Return the [x, y] coordinate for the center point of the cell that contains the specified text.  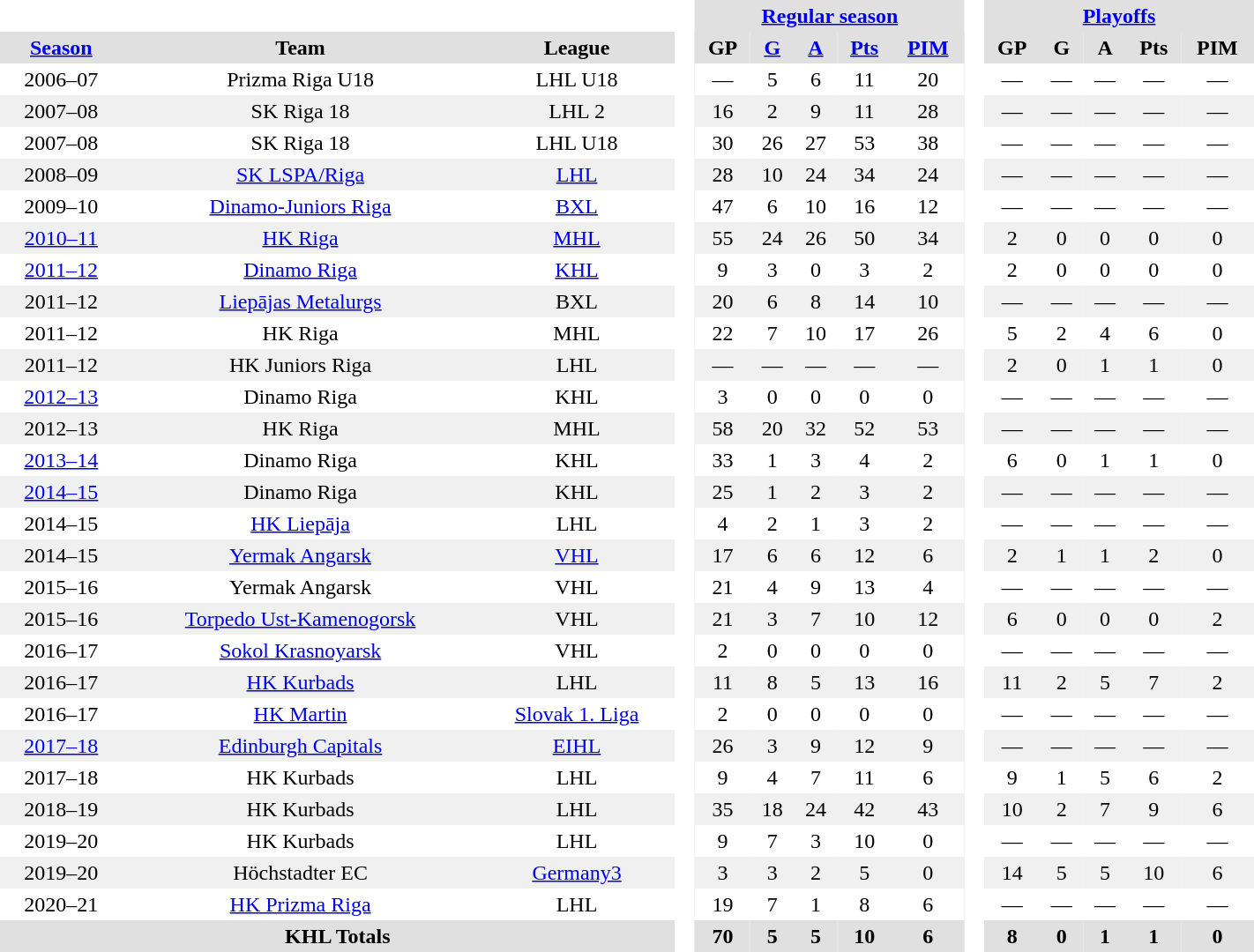
2013–14 [62, 460]
33 [723, 460]
2008–09 [62, 175]
Slovak 1. Liga [577, 714]
Playoffs [1119, 16]
18 [773, 809]
Edinburgh Capitals [301, 746]
27 [815, 143]
2020–21 [62, 904]
SK LSPA/Riga [301, 175]
EIHL [577, 746]
LHL 2 [577, 111]
35 [723, 809]
22 [723, 333]
HK Juniors Riga [301, 365]
30 [723, 143]
Dinamo-Juniors Riga [301, 206]
38 [928, 143]
70 [723, 936]
Germany3 [577, 873]
League [577, 48]
19 [723, 904]
Torpedo Ust-Kamenogorsk [301, 619]
HK Prizma Riga [301, 904]
HK Martin [301, 714]
Season [62, 48]
43 [928, 809]
Prizma Riga U18 [301, 79]
2006–07 [62, 79]
58 [723, 428]
Höchstadter EC [301, 873]
52 [864, 428]
Regular season [830, 16]
47 [723, 206]
Liepājas Metalurgs [301, 301]
2018–19 [62, 809]
55 [723, 238]
KHL Totals [338, 936]
2010–11 [62, 238]
50 [864, 238]
25 [723, 492]
HK Liepāja [301, 524]
Sokol Krasnoyarsk [301, 651]
32 [815, 428]
Team [301, 48]
42 [864, 809]
2009–10 [62, 206]
